From the cell containing the given text, extract its center point as [x, y] coordinate. 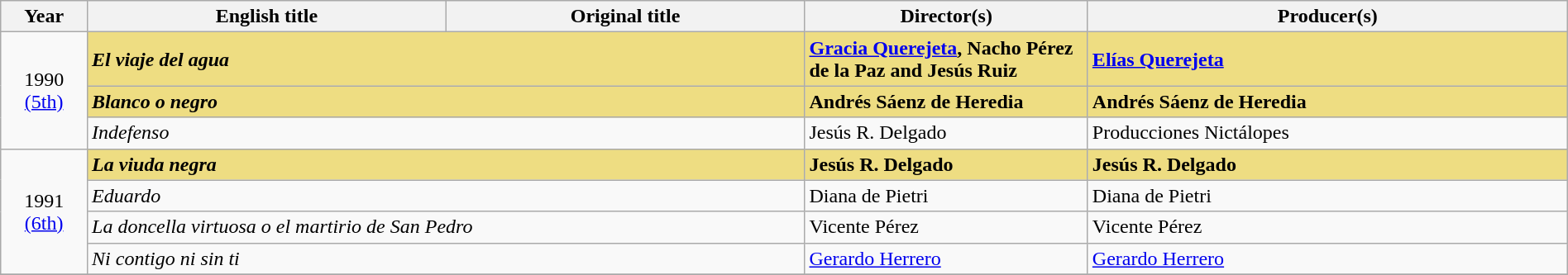
1990(5th) [45, 91]
Producciones Nictálopes [1327, 133]
Ni contigo ni sin ti [447, 258]
Indefenso [447, 133]
Gracia Querejeta, Nacho Pérez de la Paz and Jesús Ruiz [946, 59]
English title [267, 17]
Producer(s) [1327, 17]
Original title [625, 17]
La viuda negra [447, 164]
Elías Querejeta [1327, 59]
El viaje del agua [447, 59]
Year [45, 17]
La doncella virtuosa o el martirio de San Pedro [447, 227]
Director(s) [946, 17]
1991(6th) [45, 211]
Blanco o negro [447, 102]
Eduardo [447, 196]
